Provide the [x, y] coordinate of the cell's center where the given text is located.  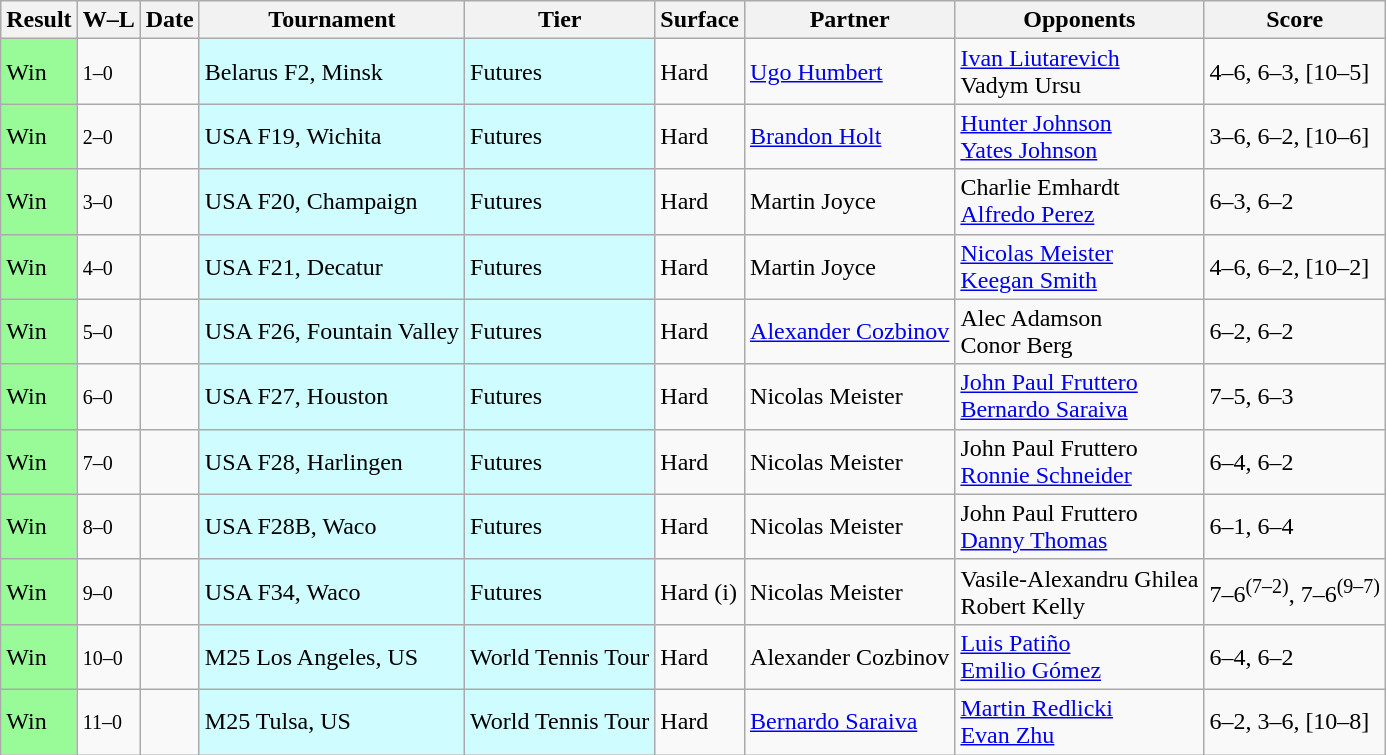
USA F28B, Waco [332, 526]
Surface [700, 20]
11–0 [108, 722]
10–0 [108, 656]
Bernardo Saraiva [850, 722]
Hard (i) [700, 592]
3–0 [108, 202]
Partner [850, 20]
USA F34, Waco [332, 592]
USA F28, Harlingen [332, 462]
Charlie Emhardt Alfredo Perez [1080, 202]
Martin Redlicki Evan Zhu [1080, 722]
Nicolas Meister Keegan Smith [1080, 266]
6–1, 6–4 [1295, 526]
7–6(7–2), 7–6(9–7) [1295, 592]
Tier [560, 20]
5–0 [108, 332]
Score [1295, 20]
M25 Tulsa, US [332, 722]
W–L [108, 20]
M25 Los Angeles, US [332, 656]
USA F21, Decatur [332, 266]
USA F20, Champaign [332, 202]
Ugo Humbert [850, 72]
Hunter Johnson Yates Johnson [1080, 136]
Result [39, 20]
6–0 [108, 396]
1–0 [108, 72]
8–0 [108, 526]
Luis Patiño Emilio Gómez [1080, 656]
Belarus F2, Minsk [332, 72]
John Paul Fruttero Ronnie Schneider [1080, 462]
USA F19, Wichita [332, 136]
6–2, 3–6, [10–8] [1295, 722]
Date [170, 20]
Brandon Holt [850, 136]
John Paul Fruttero Danny Thomas [1080, 526]
3–6, 6–2, [10–6] [1295, 136]
Alec Adamson Conor Berg [1080, 332]
USA F27, Houston [332, 396]
6–3, 6–2 [1295, 202]
John Paul Fruttero Bernardo Saraiva [1080, 396]
Opponents [1080, 20]
4–6, 6–2, [10–2] [1295, 266]
Tournament [332, 20]
2–0 [108, 136]
Ivan Liutarevich Vadym Ursu [1080, 72]
7–0 [108, 462]
6–2, 6–2 [1295, 332]
9–0 [108, 592]
7–5, 6–3 [1295, 396]
4–0 [108, 266]
Vasile-Alexandru Ghilea Robert Kelly [1080, 592]
4–6, 6–3, [10–5] [1295, 72]
USA F26, Fountain Valley [332, 332]
